Capture the cell that displays the provided text and extract its [x, y] central coordinate. 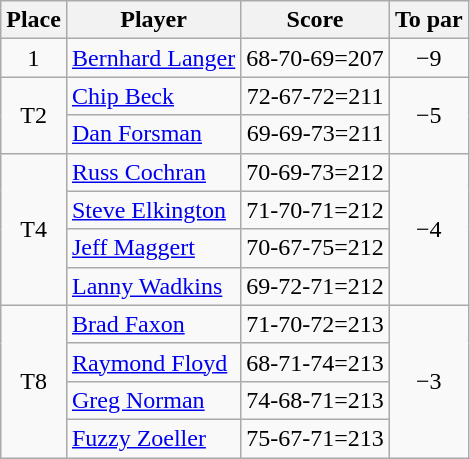
Player [153, 20]
−5 [428, 115]
1 [34, 58]
−3 [428, 381]
Russ Cochran [153, 172]
70-69-73=212 [316, 172]
−9 [428, 58]
Place [34, 20]
T8 [34, 381]
Bernhard Langer [153, 58]
T4 [34, 229]
Greg Norman [153, 400]
75-67-71=213 [316, 438]
70-67-75=212 [316, 248]
74-68-71=213 [316, 400]
Brad Faxon [153, 324]
71-70-72=213 [316, 324]
Jeff Maggert [153, 248]
Score [316, 20]
Raymond Floyd [153, 362]
−4 [428, 229]
T2 [34, 115]
Chip Beck [153, 96]
68-70-69=207 [316, 58]
72-67-72=211 [316, 96]
Lanny Wadkins [153, 286]
68-71-74=213 [316, 362]
69-69-73=211 [316, 134]
71-70-71=212 [316, 210]
69-72-71=212 [316, 286]
Steve Elkington [153, 210]
To par [428, 20]
Fuzzy Zoeller [153, 438]
Dan Forsman [153, 134]
